Pinpoint the cell where the given text exists, returning its (x, y) midpoint coordinate. 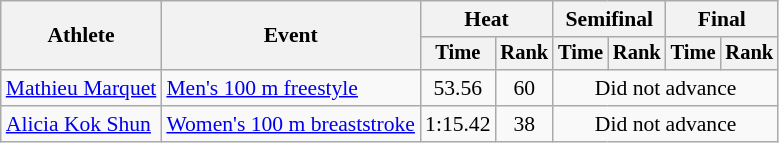
38 (525, 124)
Mathieu Marquet (82, 88)
Event (290, 36)
Final (722, 19)
53.56 (458, 88)
Heat (486, 19)
Athlete (82, 36)
Men's 100 m freestyle (290, 88)
Alicia Kok Shun (82, 124)
1:15.42 (458, 124)
Women's 100 m breaststroke (290, 124)
Semifinal (609, 19)
60 (525, 88)
